Return the [X, Y] coordinate for the center point of the cell that contains the specified text.  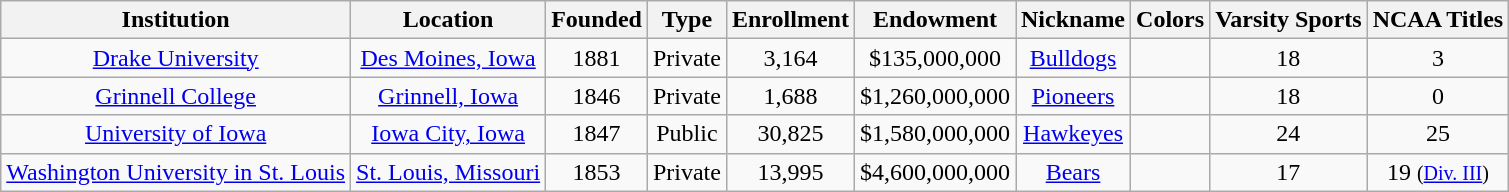
$1,260,000,000 [934, 96]
NCAA Titles [1438, 20]
Founded [597, 20]
13,995 [790, 172]
Des Moines, Iowa [448, 58]
Type [686, 20]
Colors [1170, 20]
Enrollment [790, 20]
University of Iowa [176, 134]
Nickname [1074, 20]
Endowment [934, 20]
3 [1438, 58]
24 [1289, 134]
3,164 [790, 58]
$4,600,000,000 [934, 172]
Varsity Sports [1289, 20]
1,688 [790, 96]
19 (Div. III) [1438, 172]
Public [686, 134]
Institution [176, 20]
1881 [597, 58]
0 [1438, 96]
Iowa City, Iowa [448, 134]
30,825 [790, 134]
Bears [1074, 172]
St. Louis, Missouri [448, 172]
17 [1289, 172]
1847 [597, 134]
Hawkeyes [1074, 134]
Pioneers [1074, 96]
Bulldogs [1074, 58]
1846 [597, 96]
Grinnell College [176, 96]
Grinnell, Iowa [448, 96]
25 [1438, 134]
$1,580,000,000 [934, 134]
Drake University [176, 58]
Location [448, 20]
$135,000,000 [934, 58]
1853 [597, 172]
Washington University in St. Louis [176, 172]
